Locate the cell with the specified text and output its [X, Y] center coordinate. 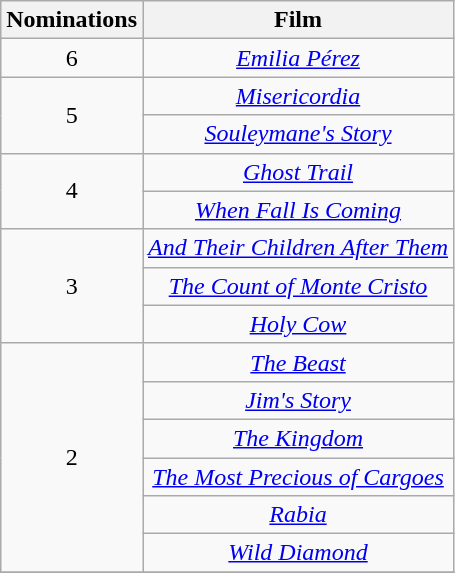
The Kingdom [298, 438]
Jim's Story [298, 400]
The Most Precious of Cargoes [298, 477]
Holy Cow [298, 324]
5 [72, 115]
Film [298, 20]
2 [72, 457]
Rabia [298, 515]
When Fall Is Coming [298, 210]
6 [72, 58]
Ghost Trail [298, 172]
Emilia Pérez [298, 58]
4 [72, 191]
And Their Children After Them [298, 248]
Misericordia [298, 96]
Souleymane's Story [298, 134]
The Count of Monte Cristo [298, 286]
Nominations [72, 20]
The Beast [298, 362]
3 [72, 286]
Wild Diamond [298, 553]
